Output the (X, Y) coordinate of the center of the cell containing the given text.  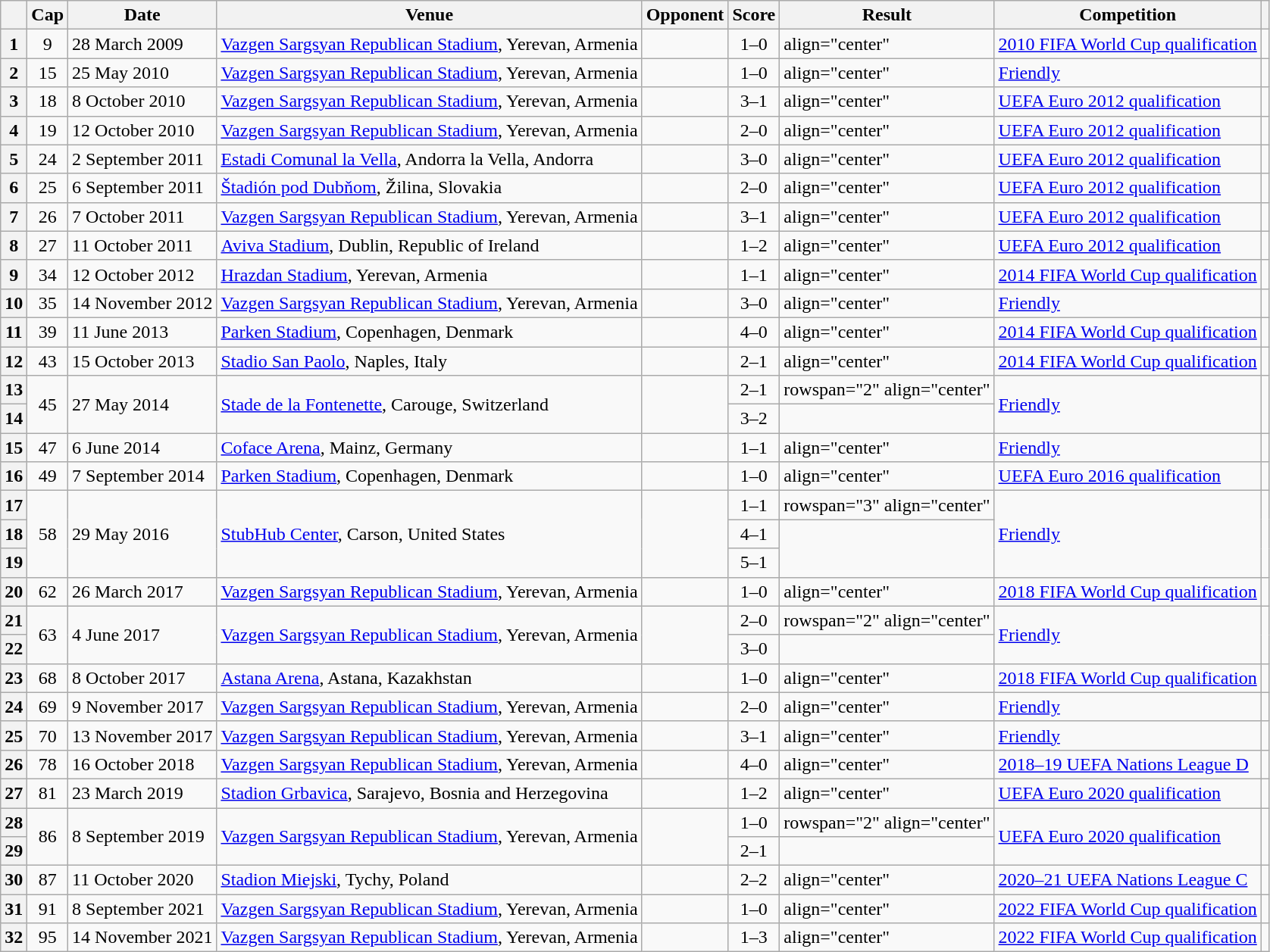
1–3 (754, 938)
47 (48, 448)
14 November 2021 (142, 938)
30 (14, 880)
17 (14, 505)
2 September 2011 (142, 159)
21 (14, 620)
14 November 2012 (142, 303)
28 March 2009 (142, 44)
29 May 2016 (142, 534)
86 (48, 836)
39 (48, 332)
8 (14, 245)
11 June 2013 (142, 332)
12 October 2010 (142, 130)
4 June 2017 (142, 635)
62 (48, 591)
49 (48, 476)
Hrazdan Stadium, Yerevan, Armenia (429, 274)
Štadión pod Dubňom, Žilina, Slovakia (429, 188)
Stadion Grbavica, Sarajevo, Bosnia and Herzegovina (429, 793)
8 September 2019 (142, 836)
7 September 2014 (142, 476)
Stadion Miejski, Tychy, Poland (429, 880)
34 (48, 274)
3–2 (754, 419)
rowspan="3" align="center" (887, 505)
Stade de la Fontenette, Carouge, Switzerland (429, 404)
14 (14, 419)
Aviva Stadium, Dublin, Republic of Ireland (429, 245)
13 (14, 390)
Score (754, 15)
Competition (1128, 15)
Opponent (685, 15)
2–2 (754, 880)
2020–21 UEFA Nations League C (1128, 880)
11 October 2020 (142, 880)
31 (14, 909)
15 October 2013 (142, 361)
Coface Arena, Mainz, Germany (429, 448)
12 (14, 361)
69 (48, 707)
7 (14, 217)
2018–19 UEFA Nations League D (1128, 764)
35 (48, 303)
4 (14, 130)
10 (14, 303)
12 October 2012 (142, 274)
Date (142, 15)
11 (14, 332)
11 October 2011 (142, 245)
68 (48, 678)
16 October 2018 (142, 764)
95 (48, 938)
45 (48, 404)
6 September 2011 (142, 188)
63 (48, 635)
32 (14, 938)
25 May 2010 (142, 73)
26 March 2017 (142, 591)
StubHub Center, Carson, United States (429, 534)
58 (48, 534)
5 (14, 159)
16 (14, 476)
23 (14, 678)
2 (14, 73)
43 (48, 361)
7 October 2011 (142, 217)
70 (48, 735)
27 May 2014 (142, 404)
87 (48, 880)
Cap (48, 15)
Estadi Comunal la Vella, Andorra la Vella, Andorra (429, 159)
4–1 (754, 534)
UEFA Euro 2016 qualification (1128, 476)
Result (887, 15)
6 June 2014 (142, 448)
2010 FIFA World Cup qualification (1128, 44)
9 November 2017 (142, 707)
Astana Arena, Astana, Kazakhstan (429, 678)
Venue (429, 15)
3 (14, 101)
1 (14, 44)
8 October 2017 (142, 678)
6 (14, 188)
91 (48, 909)
Stadio San Paolo, Naples, Italy (429, 361)
8 October 2010 (142, 101)
13 November 2017 (142, 735)
28 (14, 822)
23 March 2019 (142, 793)
5–1 (754, 563)
20 (14, 591)
81 (48, 793)
8 September 2021 (142, 909)
22 (14, 649)
78 (48, 764)
29 (14, 851)
